From the cell containing the given text, extract its center point as (x, y) coordinate. 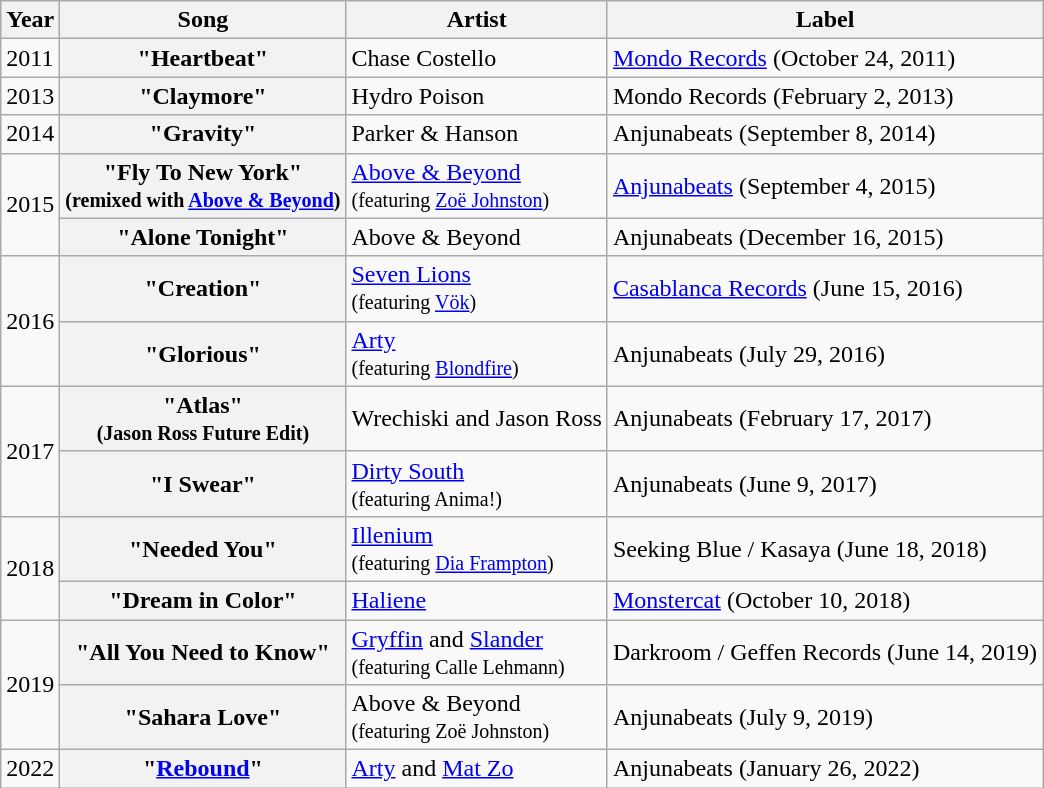
2016 (30, 321)
2014 (30, 134)
Haliene (476, 600)
"All You Need to Know" (203, 652)
Above & Beyond (featuring Zoë Johnston) (476, 718)
2022 (30, 769)
2018 (30, 568)
"Claymore" (203, 96)
Mondo Records (October 24, 2011) (824, 58)
Anjunabeats (September 4, 2015) (824, 186)
Monstercat (October 10, 2018) (824, 600)
Label (824, 20)
"Alone Tonight" (203, 237)
Anjunabeats (January 26, 2022) (824, 769)
Wrechiski and Jason Ross (476, 418)
Illenium (featuring Dia Frampton) (476, 548)
2015 (30, 204)
Year (30, 20)
"I Swear" (203, 484)
Dirty South(featuring Anima!) (476, 484)
Mondo Records (February 2, 2013) (824, 96)
Chase Costello (476, 58)
Arty and Mat Zo (476, 769)
"Sahara Love" (203, 718)
"Dream in Color" (203, 600)
Arty(featuring Blondfire) (476, 354)
Above & Beyond(featuring Zoë Johnston) (476, 186)
Above & Beyond (476, 237)
"Heartbeat" (203, 58)
Gryffin and Slander (featuring Calle Lehmann) (476, 652)
Artist (476, 20)
"Fly To New York"(remixed with Above & Beyond) (203, 186)
2017 (30, 451)
Anjunabeats (February 17, 2017) (824, 418)
"Rebound" (203, 769)
"Needed You" (203, 548)
Hydro Poison (476, 96)
Darkroom / Geffen Records (June 14, 2019) (824, 652)
Anjunabeats (July 9, 2019) (824, 718)
Parker & Hanson (476, 134)
"Gravity" (203, 134)
"Atlas"(Jason Ross Future Edit) (203, 418)
2019 (30, 685)
"Creation" (203, 288)
"Glorious" (203, 354)
Casablanca Records (June 15, 2016) (824, 288)
2013 (30, 96)
Song (203, 20)
Anjunabeats (July 29, 2016) (824, 354)
Seven Lions(featuring Vök) (476, 288)
Anjunabeats (June 9, 2017) (824, 484)
2011 (30, 58)
Anjunabeats (September 8, 2014) (824, 134)
Seeking Blue / Kasaya (June 18, 2018) (824, 548)
Anjunabeats (December 16, 2015) (824, 237)
